Provide the [x, y] coordinate of the cell's center where the given text is located.  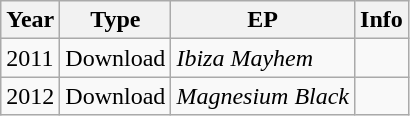
EP [263, 20]
Ibiza Mayhem [263, 58]
2011 [30, 58]
Year [30, 20]
Magnesium Black [263, 96]
Info [382, 20]
2012 [30, 96]
Type [116, 20]
